Capture the cell that displays the provided text and extract its (x, y) central coordinate. 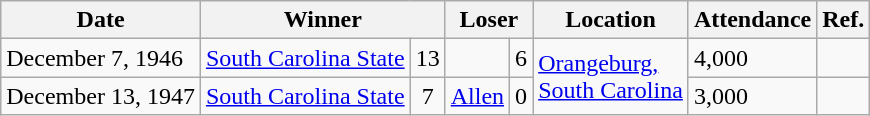
4,000 (752, 58)
13 (428, 58)
Date (101, 20)
Orangeburg,South Carolina (611, 77)
7 (428, 96)
December 7, 1946 (101, 58)
3,000 (752, 96)
Winner (322, 20)
Loser (488, 20)
December 13, 1947 (101, 96)
Ref. (844, 20)
0 (522, 96)
6 (522, 58)
Attendance (752, 20)
Location (611, 20)
Allen (477, 96)
